Provide the (X, Y) coordinate of the cell's center where the given text is located.  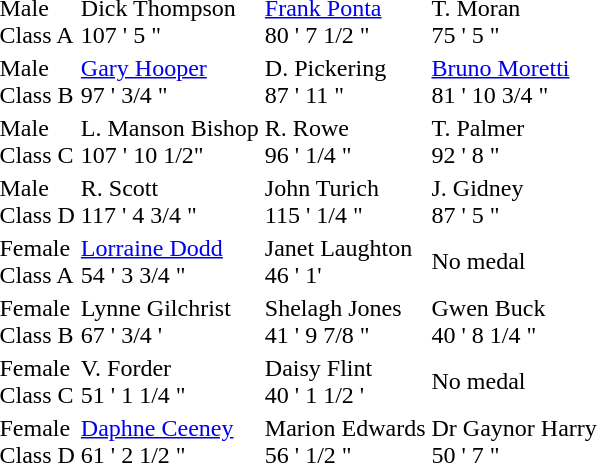
R. Rowe 96 ' 1/4 " (345, 142)
R. Scott 117 ' 4 3/4 " (170, 202)
V. Forder 51 ' 1 1/4 " (170, 382)
Daisy Flint 40 ' 1 1/2 ' (345, 382)
Lynne Gilchrist 67 ' 3/4 ' (170, 322)
Lorraine Dodd 54 ' 3 3/4 " (170, 262)
Gary Hooper 97 ' 3/4 " (170, 82)
Janet Laughton 46 ' 1' (345, 262)
Shelagh Jones 41 ' 9 7/8 " (345, 322)
John Turich 115 ' 1/4 " (345, 202)
D. Pickering 87 ' 11 " (345, 82)
L. Manson Bishop 107 ' 10 1/2" (170, 142)
